Search for the cell housing the specified text and yield its [x, y] center coordinate. 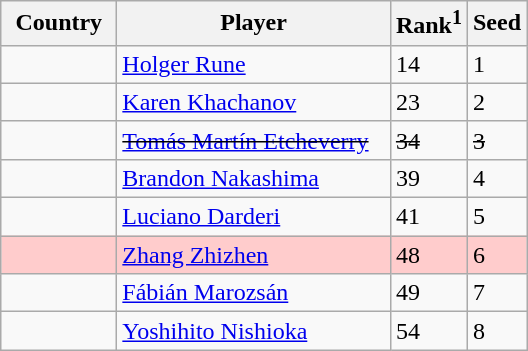
Player [254, 24]
Zhang Zhizhen [254, 255]
34 [428, 140]
Yoshihito Nishioka [254, 331]
Fábián Marozsán [254, 293]
54 [428, 331]
Brandon Nakashima [254, 178]
Rank1 [428, 24]
Holger Rune [254, 64]
23 [428, 102]
Karen Khachanov [254, 102]
2 [496, 102]
4 [496, 178]
7 [496, 293]
8 [496, 331]
48 [428, 255]
1 [496, 64]
5 [496, 217]
6 [496, 255]
Tomás Martín Etcheverry [254, 140]
Country [59, 24]
Luciano Darderi [254, 217]
41 [428, 217]
49 [428, 293]
Seed [496, 24]
39 [428, 178]
14 [428, 64]
3 [496, 140]
